Return the (X, Y) coordinate for the center point of the cell that contains the specified text.  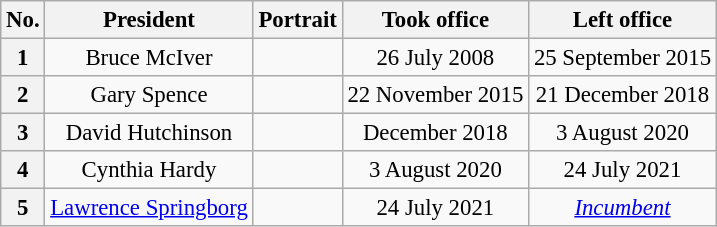
Portrait (298, 20)
22 November 2015 (435, 95)
26 July 2008 (435, 58)
David Hutchinson (149, 133)
3 (23, 133)
Left office (623, 20)
25 September 2015 (623, 58)
Took office (435, 20)
December 2018 (435, 133)
1 (23, 58)
21 December 2018 (623, 95)
2 (23, 95)
Lawrence Springborg (149, 208)
Gary Spence (149, 95)
Cynthia Hardy (149, 170)
No. (23, 20)
President (149, 20)
Bruce McIver (149, 58)
Incumbent (623, 208)
5 (23, 208)
4 (23, 170)
